Capture the cell that displays the provided text and extract its [x, y] central coordinate. 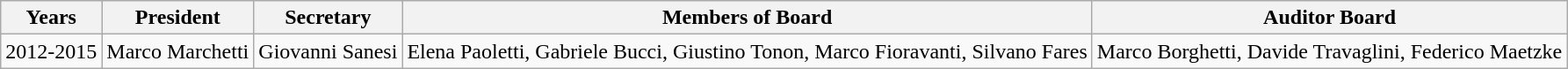
Marco Marchetti [177, 51]
Elena Paoletti, Gabriele Bucci, Giustino Tonon, Marco Fioravanti, Silvano Fares [747, 51]
Auditor Board [1329, 18]
Giovanni Sanesi [329, 51]
Years [51, 18]
Secretary [329, 18]
Members of Board [747, 18]
President [177, 18]
Marco Borghetti, Davide Travaglini, Federico Maetzke [1329, 51]
2012-2015 [51, 51]
